Detect which cell encompasses the target text, then output its (X, Y) center coordinate. 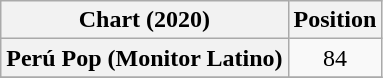
Chart (2020) (144, 20)
Perú Pop (Monitor Latino) (144, 58)
Position (335, 20)
84 (335, 58)
